Identify which cell holds the provided text, then report its [X, Y] central coordinate. 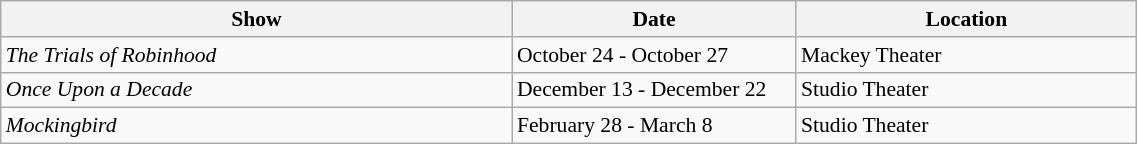
Date [654, 19]
Location [966, 19]
Show [256, 19]
Mackey Theater [966, 55]
Mockingbird [256, 126]
December 13 - December 22 [654, 90]
October 24 - October 27 [654, 55]
Once Upon a Decade [256, 90]
The Trials of Robinhood [256, 55]
February 28 - March 8 [654, 126]
